Scan for the cell matching the given text and deliver its (x, y) coordinate at center. 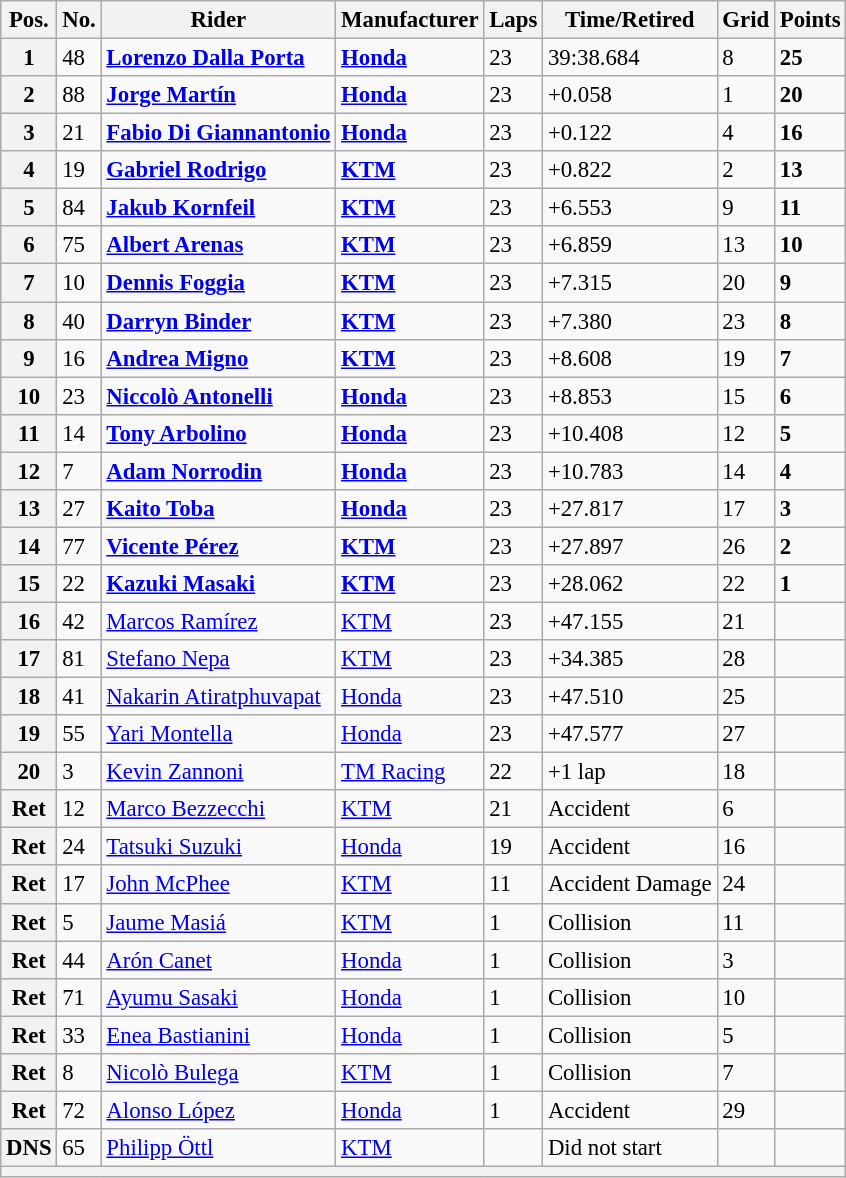
Manufacturer (410, 20)
48 (79, 58)
Marcos Ramírez (218, 621)
+10.783 (630, 471)
+47.510 (630, 697)
+47.155 (630, 621)
Tatsuki Suzuki (218, 847)
28 (746, 659)
Alonso López (218, 1110)
+8.608 (630, 358)
Points (810, 20)
Lorenzo Dalla Porta (218, 58)
Andrea Migno (218, 358)
Marco Bezzecchi (218, 809)
88 (79, 95)
41 (79, 697)
+27.897 (630, 546)
+47.577 (630, 734)
Gabriel Rodrigo (218, 170)
40 (79, 321)
Jorge Martín (218, 95)
42 (79, 621)
Accident Damage (630, 885)
Kaito Toba (218, 509)
71 (79, 997)
+0.058 (630, 95)
+7.380 (630, 321)
+34.385 (630, 659)
+27.817 (630, 509)
Philipp Öttl (218, 1148)
Arón Canet (218, 960)
Niccolò Antonelli (218, 396)
44 (79, 960)
Grid (746, 20)
TM Racing (410, 772)
+1 lap (630, 772)
+0.822 (630, 170)
26 (746, 546)
No. (79, 20)
Pos. (29, 20)
Jakub Kornfeil (218, 208)
Nicolò Bulega (218, 1073)
+6.553 (630, 208)
+28.062 (630, 584)
33 (79, 1035)
Laps (514, 20)
Nakarin Atiratphuvapat (218, 697)
Did not start (630, 1148)
+8.853 (630, 396)
+7.315 (630, 283)
Fabio Di Giannantonio (218, 133)
39:38.684 (630, 58)
Time/Retired (630, 20)
Yari Montella (218, 734)
77 (79, 546)
81 (79, 659)
Kevin Zannoni (218, 772)
55 (79, 734)
Ayumu Sasaki (218, 997)
Albert Arenas (218, 245)
65 (79, 1148)
Adam Norrodin (218, 471)
Rider (218, 20)
Tony Arbolino (218, 433)
Stefano Nepa (218, 659)
+0.122 (630, 133)
Vicente Pérez (218, 546)
84 (79, 208)
Kazuki Masaki (218, 584)
29 (746, 1110)
John McPhee (218, 885)
Enea Bastianini (218, 1035)
+6.859 (630, 245)
+10.408 (630, 433)
DNS (29, 1148)
75 (79, 245)
Jaume Masiá (218, 922)
Dennis Foggia (218, 283)
Darryn Binder (218, 321)
72 (79, 1110)
